Determine the (x, y) coordinate at the center of the cell enclosing the given text.  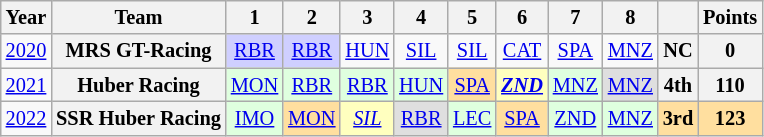
IMO (254, 118)
2021 (26, 85)
5 (472, 17)
LEC (472, 118)
SSR Huber Racing (138, 118)
4th (678, 85)
0 (730, 51)
8 (630, 17)
110 (730, 85)
6 (522, 17)
3 (367, 17)
3rd (678, 118)
1 (254, 17)
MRS GT-Racing (138, 51)
2020 (26, 51)
123 (730, 118)
NC (678, 51)
Year (26, 17)
2 (312, 17)
CAT (522, 51)
2022 (26, 118)
Team (138, 17)
4 (421, 17)
Points (730, 17)
Huber Racing (138, 85)
7 (576, 17)
